From the cell containing the given text, extract its center point as (X, Y) coordinate. 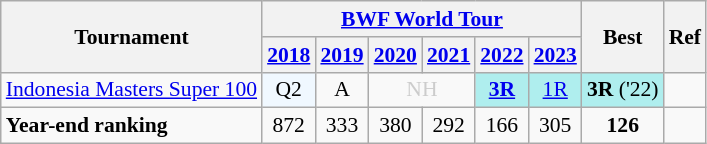
3R (502, 90)
2019 (342, 55)
292 (448, 126)
2020 (396, 55)
2018 (288, 55)
Tournament (132, 36)
A (342, 90)
126 (623, 126)
Indonesia Masters Super 100 (132, 90)
Ref (685, 36)
305 (556, 126)
380 (396, 126)
BWF World Tour (422, 19)
Year-end ranking (132, 126)
333 (342, 126)
166 (502, 126)
872 (288, 126)
Q2 (288, 90)
3R ('22) (623, 90)
2022 (502, 55)
2023 (556, 55)
1R (556, 90)
2021 (448, 55)
Best (623, 36)
NH (422, 90)
